Provide the [X, Y] coordinate of the cell's center where the given text is located.  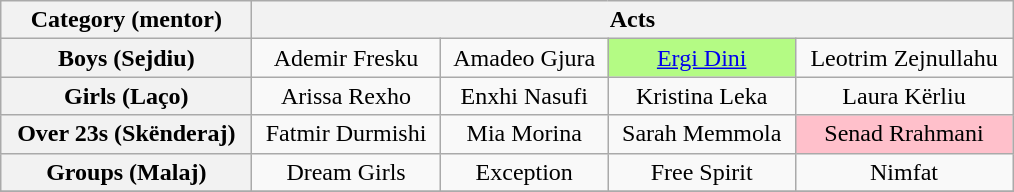
Exception [524, 172]
Girls (Laço) [126, 96]
Sarah Memmola [702, 134]
Laura Kërliu [904, 96]
Free Spirit [702, 172]
Kristina Leka [702, 96]
Nimfat [904, 172]
Dream Girls [346, 172]
Ademir Fresku [346, 58]
Ergi Dini [702, 58]
Arissa Rexho [346, 96]
Senad Rrahmani [904, 134]
Enxhi Nasufi [524, 96]
Leotrim Zejnullahu [904, 58]
Fatmir Durmishi [346, 134]
Acts [632, 20]
Amadeo Gjura [524, 58]
Category (mentor) [126, 20]
Over 23s (Skënderaj) [126, 134]
Boys (Sejdiu) [126, 58]
Groups (Malaj) [126, 172]
Mia Morina [524, 134]
